Capture the cell that displays the provided text and extract its [X, Y] central coordinate. 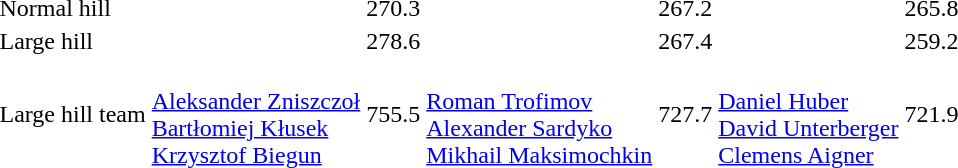
278.6 [394, 41]
267.4 [686, 41]
